From the cell containing the given text, extract its center point as (x, y) coordinate. 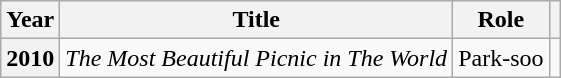
The Most Beautiful Picnic in The World (256, 58)
Role (501, 20)
Year (30, 20)
2010 (30, 58)
Title (256, 20)
Park-soo (501, 58)
